Capture the cell that displays the provided text and extract its (x, y) central coordinate. 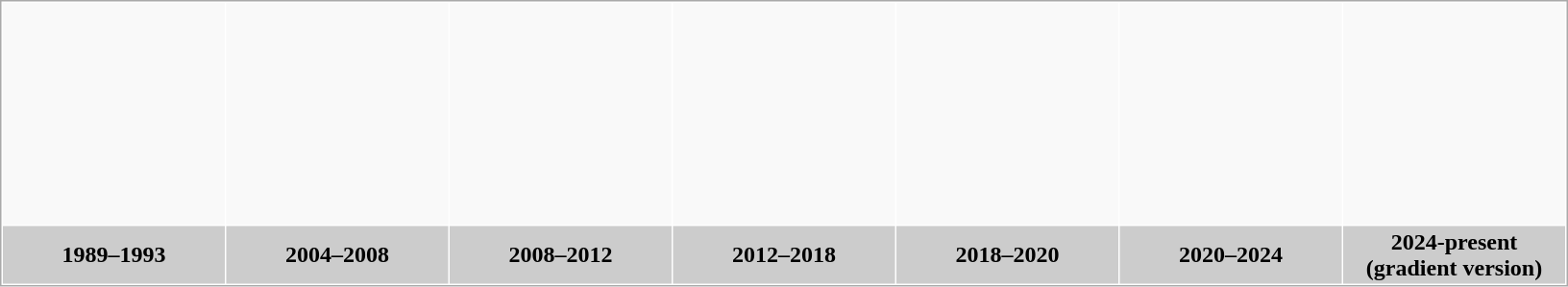
2012–2018 (784, 255)
2004–2008 (338, 255)
2008–2012 (561, 255)
2018–2020 (1007, 255)
2024-present (gradient version) (1455, 255)
1989–1993 (113, 255)
2020–2024 (1232, 255)
